Determine the (x, y) coordinate at the center of the cell enclosing the given text.  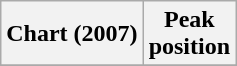
Peakposition (189, 34)
Chart (2007) (72, 34)
